From the cell containing the given text, extract its center point as (X, Y) coordinate. 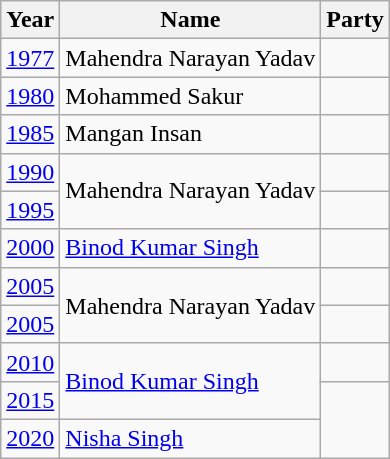
1990 (30, 172)
Party (355, 20)
2000 (30, 248)
2010 (30, 362)
1985 (30, 134)
2015 (30, 400)
Mangan Insan (190, 134)
Name (190, 20)
Mohammed Sakur (190, 96)
Year (30, 20)
1977 (30, 58)
2020 (30, 438)
1980 (30, 96)
Nisha Singh (190, 438)
1995 (30, 210)
